Provide the [x, y] coordinate of the cell's center where the given text is located.  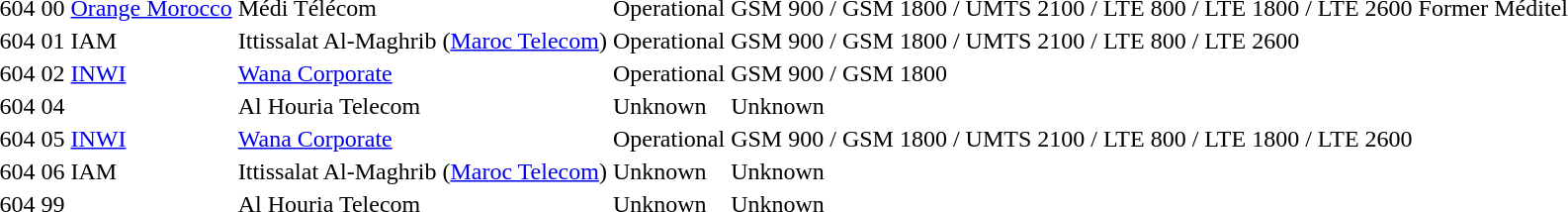
GSM 900 / GSM 1800 [1072, 73]
04 [53, 106]
Al Houria Telecom [422, 106]
05 [53, 139]
02 [53, 73]
06 [53, 171]
01 [53, 41]
GSM 900 / GSM 1800 / UMTS 2100 / LTE 800 / LTE 2600 [1072, 41]
GSM 900 / GSM 1800 / UMTS 2100 / LTE 800 / LTE 1800 / LTE 2600 [1072, 139]
